Search for the cell housing the specified text and yield its (X, Y) center coordinate. 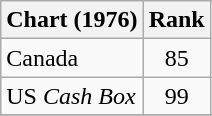
99 (176, 96)
US Cash Box (72, 96)
Chart (1976) (72, 20)
Rank (176, 20)
85 (176, 58)
Canada (72, 58)
